Determine the (x, y) coordinate at the center of the cell enclosing the given text.  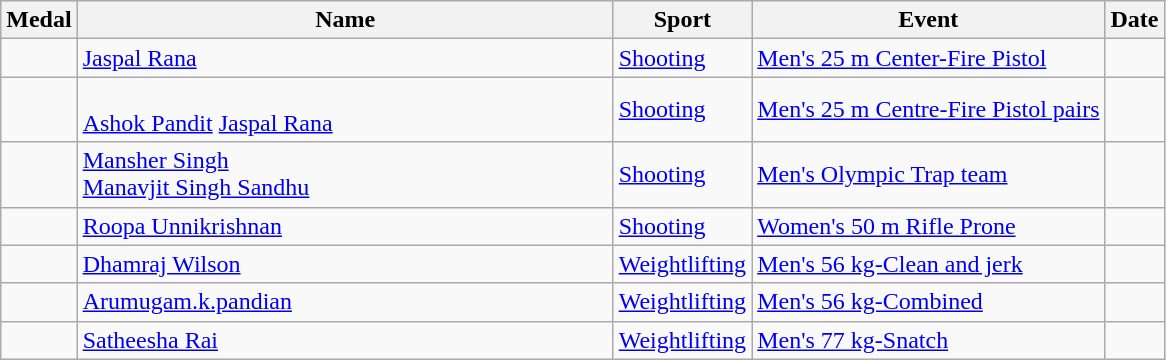
Medal (39, 20)
Jaspal Rana (345, 58)
Men's 25 m Centre-Fire Pistol pairs (928, 110)
Roopa Unnikrishnan (345, 226)
Men's 25 m Center-Fire Pistol (928, 58)
Sport (682, 20)
Date (1134, 20)
Arumugam.k.pandian (345, 302)
Men's Olympic Trap team (928, 174)
Event (928, 20)
Mansher SinghManavjit Singh Sandhu (345, 174)
Dhamraj Wilson (345, 264)
Men's 56 kg-Clean and jerk (928, 264)
Ashok Pandit Jaspal Rana (345, 110)
Women's 50 m Rifle Prone (928, 226)
Men's 56 kg-Combined (928, 302)
Satheesha Rai (345, 340)
Name (345, 20)
Men's 77 kg-Snatch (928, 340)
